Return the [x, y] coordinate for the center point of the cell that contains the specified text.  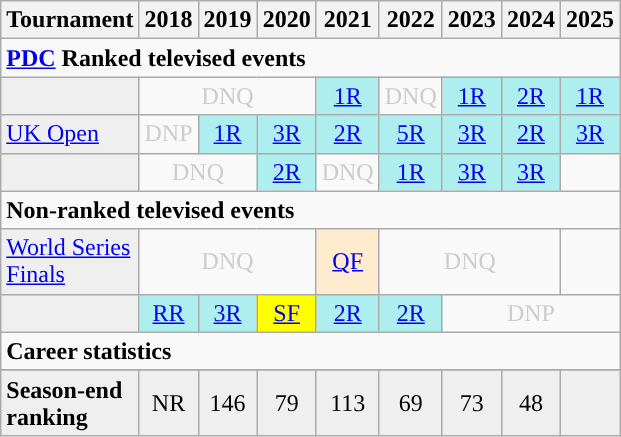
RR [168, 313]
146 [228, 402]
NR [168, 402]
2020 [286, 20]
2022 [410, 20]
World Series Finals [70, 262]
113 [348, 402]
Tournament [70, 20]
48 [530, 402]
2025 [590, 20]
Season-end ranking [70, 402]
2024 [530, 20]
69 [410, 402]
73 [472, 402]
UK Open [70, 134]
2019 [228, 20]
2021 [348, 20]
Career statistics [310, 351]
Non-ranked televised events [310, 210]
2018 [168, 20]
QF [348, 262]
5R [410, 134]
2023 [472, 20]
SF [286, 313]
PDC Ranked televised events [310, 58]
79 [286, 402]
